Find where the given text appears and provide that cell's center as (x, y) coordinate. 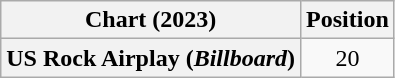
20 (348, 58)
Chart (2023) (151, 20)
US Rock Airplay (Billboard) (151, 58)
Position (348, 20)
